From the cell containing the given text, extract its center point as (X, Y) coordinate. 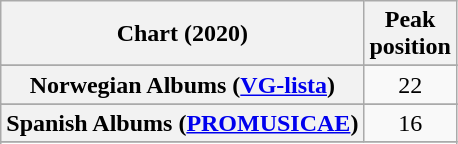
16 (410, 123)
Chart (2020) (182, 34)
22 (410, 85)
Peakposition (410, 34)
Norwegian Albums (VG-lista) (182, 85)
Spanish Albums (PROMUSICAE) (182, 123)
